Pinpoint the cell where the given text exists, returning its [x, y] midpoint coordinate. 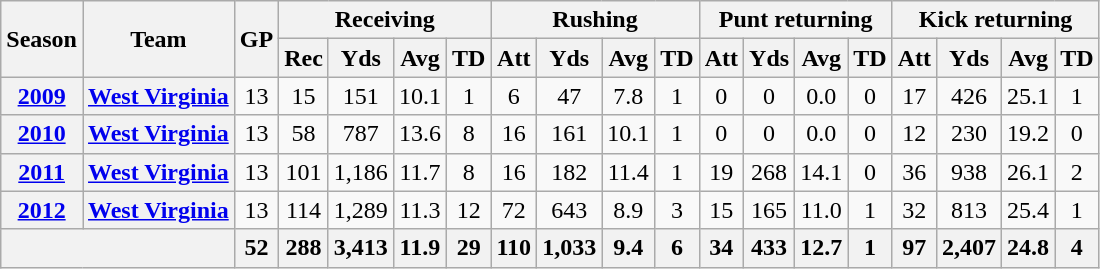
47 [570, 96]
11.9 [420, 248]
24.8 [1028, 248]
Team [158, 39]
151 [360, 96]
110 [514, 248]
25.1 [1028, 96]
Season [42, 39]
182 [570, 172]
58 [304, 134]
19.2 [1028, 134]
9.4 [628, 248]
938 [970, 172]
1,186 [360, 172]
813 [970, 210]
7.8 [628, 96]
101 [304, 172]
GP [256, 39]
161 [570, 134]
2,407 [970, 248]
2010 [42, 134]
2 [1077, 172]
114 [304, 210]
2009 [42, 96]
11.0 [822, 210]
Receiving [385, 20]
52 [256, 248]
97 [914, 248]
11.3 [420, 210]
14.1 [822, 172]
433 [770, 248]
426 [970, 96]
Rushing [595, 20]
34 [721, 248]
72 [514, 210]
165 [770, 210]
4 [1077, 248]
3,413 [360, 248]
Kick returning [996, 20]
2011 [42, 172]
17 [914, 96]
36 [914, 172]
32 [914, 210]
1,033 [570, 248]
230 [970, 134]
29 [468, 248]
3 [677, 210]
13.6 [420, 134]
12.7 [822, 248]
8.9 [628, 210]
2012 [42, 210]
Rec [304, 58]
268 [770, 172]
787 [360, 134]
Punt returning [796, 20]
11.4 [628, 172]
25.4 [1028, 210]
1,289 [360, 210]
19 [721, 172]
11.7 [420, 172]
643 [570, 210]
288 [304, 248]
26.1 [1028, 172]
